Identify which cell holds the provided text, then report its (x, y) central coordinate. 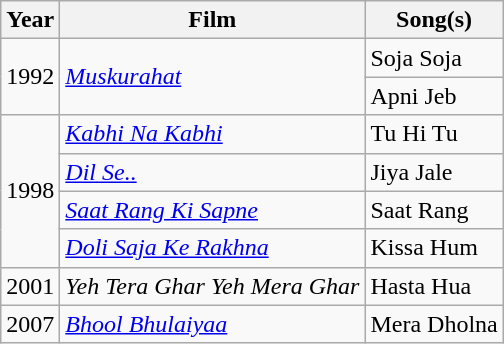
Saat Rang (434, 210)
Muskurahat (212, 77)
Kabhi Na Kabhi (212, 134)
Mera Dholna (434, 324)
Kissa Hum (434, 248)
Doli Saja Ke Rakhna (212, 248)
Song(s) (434, 20)
Saat Rang Ki Sapne (212, 210)
1992 (30, 77)
2007 (30, 324)
Hasta Hua (434, 286)
Dil Se.. (212, 172)
Tu Hi Tu (434, 134)
Yeh Tera Ghar Yeh Mera Ghar (212, 286)
Soja Soja (434, 58)
1998 (30, 191)
Year (30, 20)
2001 (30, 286)
Bhool Bhulaiyaa (212, 324)
Apni Jeb (434, 96)
Film (212, 20)
Jiya Jale (434, 172)
